Return the (X, Y) coordinate for the center point of the cell that contains the specified text.  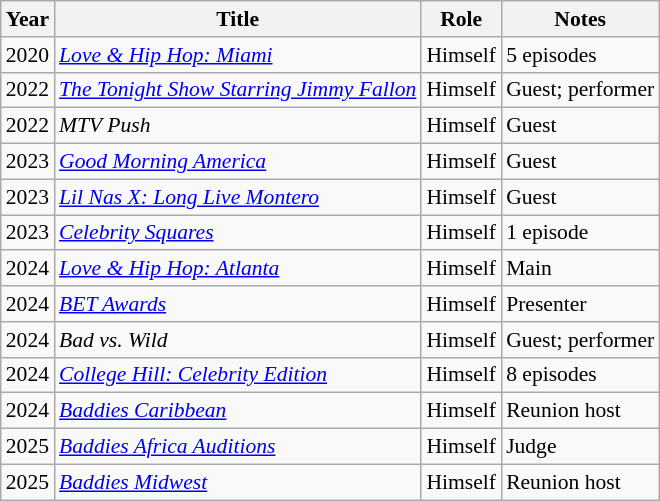
5 episodes (580, 55)
BET Awards (238, 304)
Year (28, 19)
Bad vs. Wild (238, 340)
Love & Hip Hop: Atlanta (238, 269)
2020 (28, 55)
Baddies Midwest (238, 482)
Main (580, 269)
The Tonight Show Starring Jimmy Fallon (238, 90)
Baddies Africa Auditions (238, 447)
8 episodes (580, 375)
1 episode (580, 233)
Love & Hip Hop: Miami (238, 55)
Notes (580, 19)
Judge (580, 447)
Good Morning America (238, 162)
Lil Nas X: Long Live Montero (238, 197)
Baddies Caribbean (238, 411)
Presenter (580, 304)
Role (461, 19)
College Hill: Celebrity Edition (238, 375)
Title (238, 19)
Celebrity Squares (238, 233)
MTV Push (238, 126)
